Locate the cell with the specified text and output its (X, Y) center coordinate. 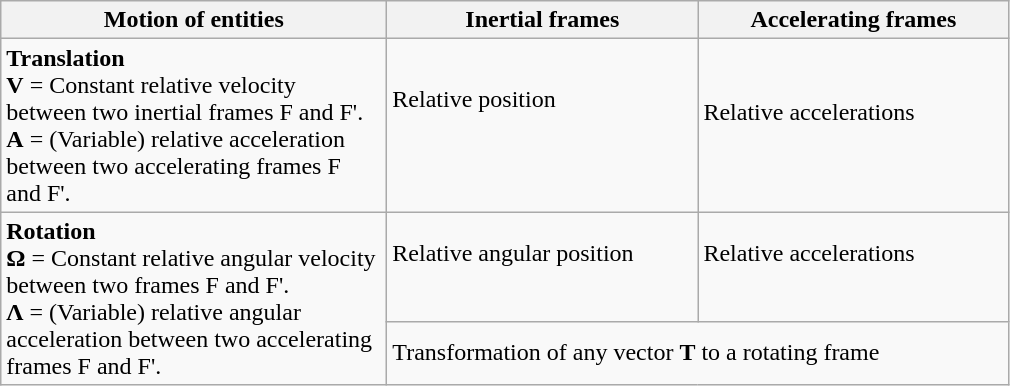
Inertial frames (542, 20)
Relative position (542, 126)
Relative angular position (542, 266)
Motion of entities (194, 20)
Transformation of any vector T to a rotating frame (698, 353)
Accelerating frames (854, 20)
